Capture the cell that displays the provided text and extract its [x, y] central coordinate. 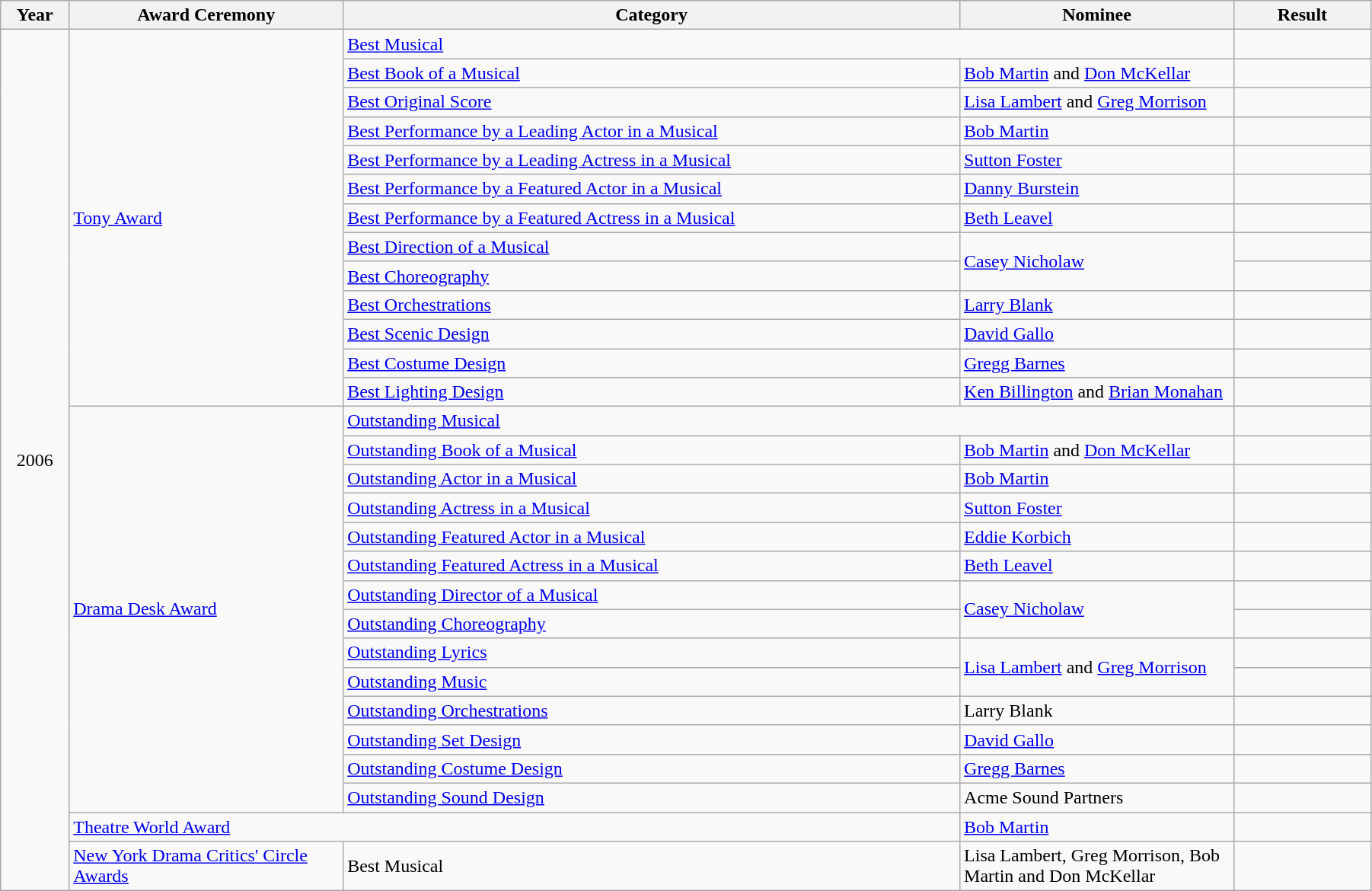
Outstanding Musical [789, 421]
Award Ceremony [206, 15]
Best Performance by a Leading Actress in a Musical [652, 160]
Best Lighting Design [652, 392]
Best Original Score [652, 102]
Outstanding Orchestrations [652, 711]
Best Performance by a Featured Actor in a Musical [652, 189]
Lisa Lambert, Greg Morrison, Bob Martin and Don McKellar [1097, 867]
Outstanding Lyrics [652, 653]
Best Costume Design [652, 363]
Best Performance by a Leading Actor in a Musical [652, 131]
Outstanding Set Design [652, 739]
2006 [35, 460]
Outstanding Music [652, 682]
Danny Burstein [1097, 189]
Year [35, 15]
Eddie Korbich [1097, 537]
Outstanding Director of a Musical [652, 595]
Outstanding Featured Actor in a Musical [652, 537]
Result [1302, 15]
Best Direction of a Musical [652, 247]
Outstanding Actress in a Musical [652, 508]
Best Choreography [652, 276]
Outstanding Featured Actress in a Musical [652, 566]
Best Scenic Design [652, 334]
Nominee [1097, 15]
Outstanding Choreography [652, 624]
Drama Desk Award [206, 609]
Outstanding Actor in a Musical [652, 479]
Tony Award [206, 218]
New York Drama Critics' Circle Awards [206, 867]
Outstanding Sound Design [652, 797]
Best Book of a Musical [652, 73]
Ken Billington and Brian Monahan [1097, 392]
Acme Sound Partners [1097, 797]
Outstanding Book of a Musical [652, 450]
Category [652, 15]
Best Orchestrations [652, 305]
Best Performance by a Featured Actress in a Musical [652, 218]
Outstanding Costume Design [652, 768]
Theatre World Award [515, 826]
